Detect which cell encompasses the target text, then output its [X, Y] center coordinate. 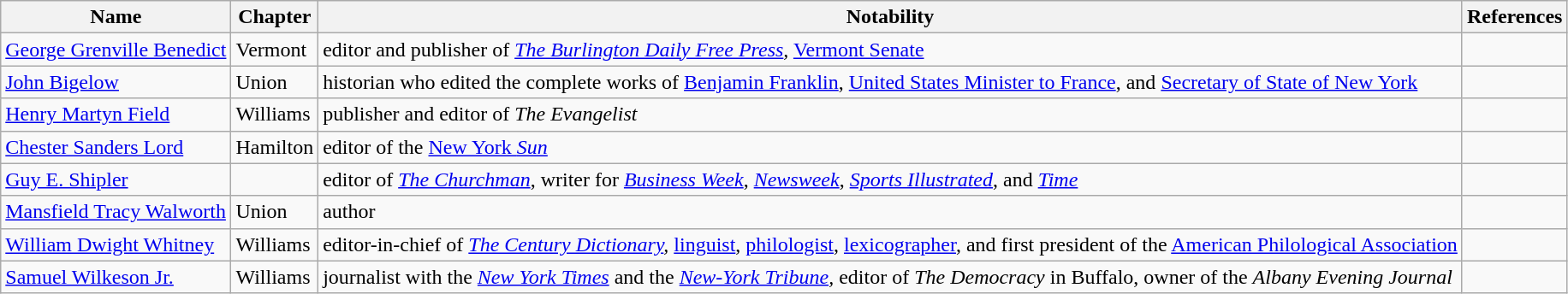
References [1515, 17]
William Dwight Whitney [116, 244]
editor and publisher of The Burlington Daily Free Press, Vermont Senate [890, 50]
publisher and editor of The Evangelist [890, 115]
editor of the New York Sun [890, 147]
Henry Martyn Field [116, 115]
editor of The Churchman, writer for Business Week, Newsweek, Sports Illustrated, and Time [890, 179]
Vermont [275, 50]
historian who edited the complete works of Benjamin Franklin, United States Minister to France, and Secretary of State of New York [890, 82]
Guy E. Shipler [116, 179]
Chapter [275, 17]
editor-in-chief of The Century Dictionary, linguist, philologist, lexicographer, and first president of the American Philological Association [890, 244]
journalist with the New York Times and the New-York Tribune, editor of The Democracy in Buffalo, owner of the Albany Evening Journal [890, 277]
Name [116, 17]
John Bigelow [116, 82]
Notability [890, 17]
Samuel Wilkeson Jr. [116, 277]
Hamilton [275, 147]
author [890, 212]
Mansfield Tracy Walworth [116, 212]
George Grenville Benedict [116, 50]
Chester Sanders Lord [116, 147]
